Identify which cell holds the provided text, then report its (x, y) central coordinate. 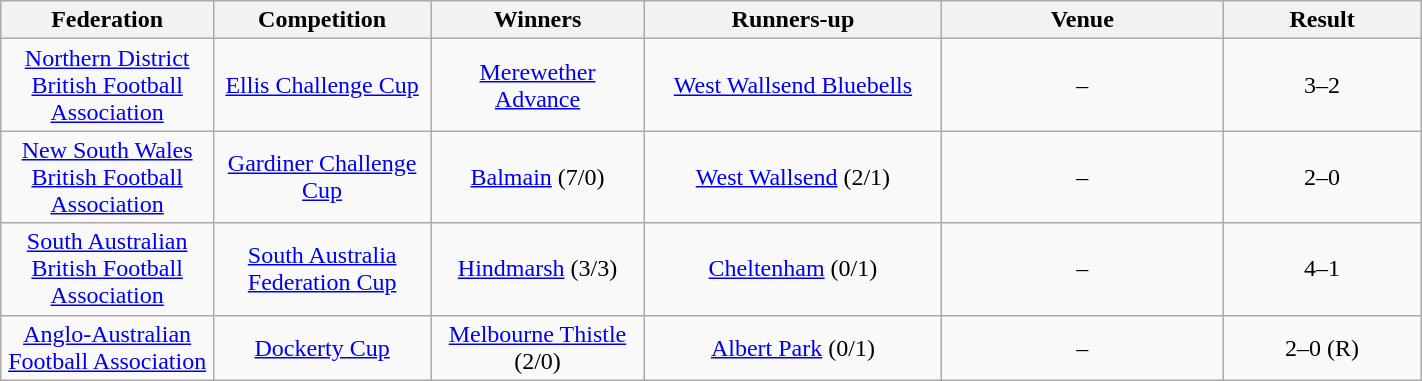
3–2 (1322, 85)
4–1 (1322, 269)
Runners-up (792, 20)
Federation (108, 20)
Albert Park (0/1) (792, 348)
2–0 (1322, 177)
South Australia Federation Cup (322, 269)
Merewether Advance (538, 85)
Ellis Challenge Cup (322, 85)
Hindmarsh (3/3) (538, 269)
Dockerty Cup (322, 348)
Venue (1082, 20)
Cheltenham (0/1) (792, 269)
Northern District British Football Association (108, 85)
Gardiner Challenge Cup (322, 177)
West Wallsend Bluebells (792, 85)
Balmain (7/0) (538, 177)
Anglo-Australian Football Association (108, 348)
South Australian British Football Association (108, 269)
Winners (538, 20)
Competition (322, 20)
New South Wales British Football Association (108, 177)
Melbourne Thistle (2/0) (538, 348)
2–0 (R) (1322, 348)
West Wallsend (2/1) (792, 177)
Result (1322, 20)
